Identify which cell holds the provided text, then report its (x, y) central coordinate. 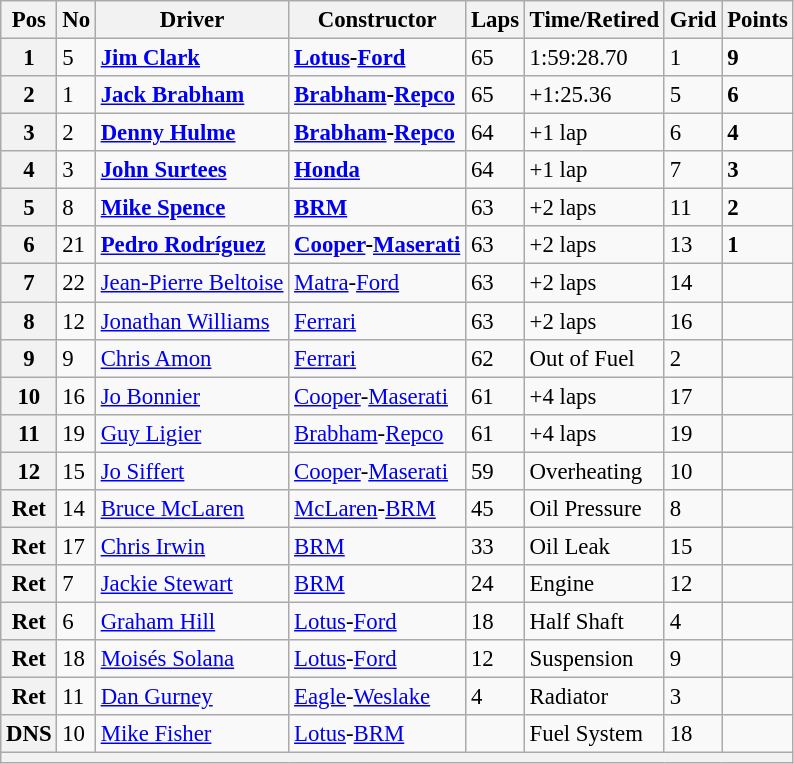
Time/Retired (594, 20)
Constructor (378, 20)
Graham Hill (192, 621)
Chris Irwin (192, 546)
Points (758, 20)
22 (76, 283)
Jo Bonnier (192, 396)
Moisés Solana (192, 659)
Overheating (594, 471)
Bruce McLaren (192, 509)
Mike Fisher (192, 734)
Guy Ligier (192, 433)
45 (496, 509)
Jim Clark (192, 58)
Eagle-Weslake (378, 697)
Half Shaft (594, 621)
Radiator (594, 697)
Jean-Pierre Beltoise (192, 283)
DNS (29, 734)
Grid (692, 20)
21 (76, 245)
+1:25.36 (594, 95)
Chris Amon (192, 358)
59 (496, 471)
Honda (378, 170)
Matra-Ford (378, 283)
McLaren-BRM (378, 509)
Out of Fuel (594, 358)
Mike Spence (192, 208)
Pos (29, 20)
Pedro Rodríguez (192, 245)
Engine (594, 584)
Lotus-BRM (378, 734)
Laps (496, 20)
24 (496, 584)
62 (496, 358)
Jackie Stewart (192, 584)
Suspension (594, 659)
33 (496, 546)
Driver (192, 20)
Fuel System (594, 734)
Oil Pressure (594, 509)
No (76, 20)
John Surtees (192, 170)
1:59:28.70 (594, 58)
13 (692, 245)
Jonathan Williams (192, 321)
Denny Hulme (192, 133)
Jack Brabham (192, 95)
Jo Siffert (192, 471)
Oil Leak (594, 546)
Dan Gurney (192, 697)
